Find where the given text appears and provide that cell's center as (X, Y) coordinate. 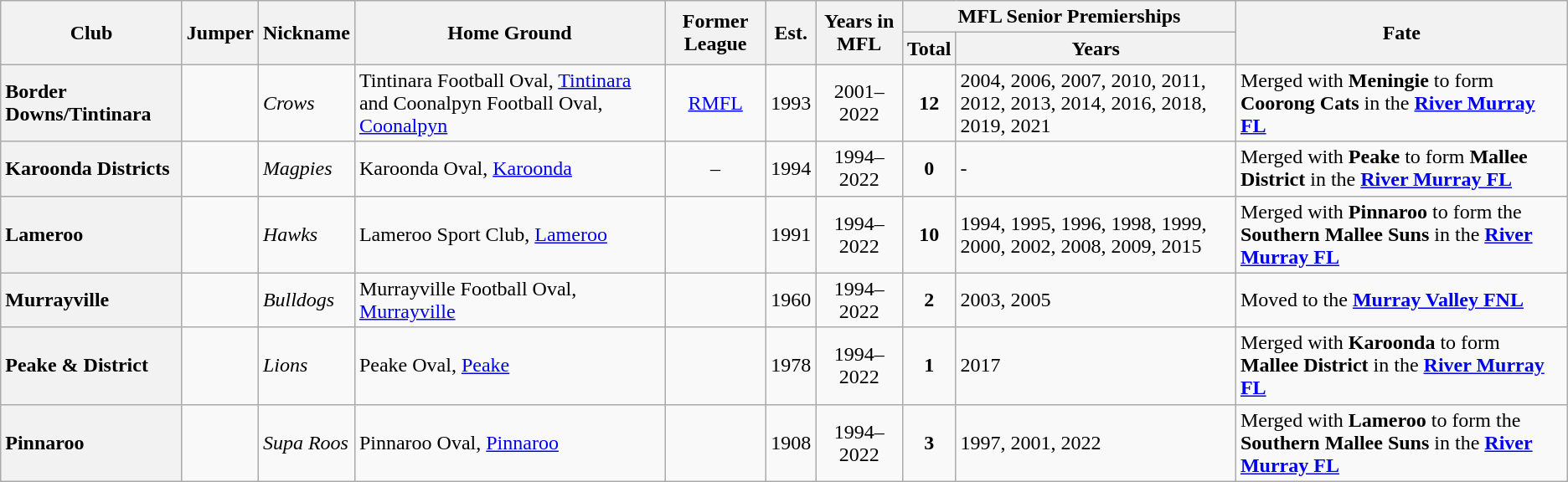
RMFL (715, 103)
Lameroo (92, 234)
1960 (791, 300)
10 (930, 234)
Murrayville (92, 300)
Merged with Meningie to form Coorong Cats in the River Murray FL (1401, 103)
1994 (791, 169)
Peake Oval, Peake (509, 366)
Total (930, 49)
Merged with Lameroo to form the Southern Mallee Suns in the River Murray FL (1401, 443)
1908 (791, 443)
1993 (791, 103)
Bulldogs (307, 300)
Magpies (307, 169)
Pinnaroo Oval, Pinnaroo (509, 443)
- (1096, 169)
Home Ground (509, 33)
Merged with Pinnaroo to form the Southern Mallee Suns in the River Murray FL (1401, 234)
2003, 2005 (1096, 300)
Lions (307, 366)
2 (930, 300)
1 (930, 366)
Karoonda Districts (92, 169)
Peake & District (92, 366)
2001–2022 (859, 103)
0 (930, 169)
3 (930, 443)
MFL Senior Premierships (1070, 17)
Jumper (219, 33)
– (715, 169)
Murrayville Football Oval, Murrayville (509, 300)
Nickname (307, 33)
Lameroo Sport Club, Lameroo (509, 234)
Karoonda Oval, Karoonda (509, 169)
Merged with Peake to form Mallee District in the River Murray FL (1401, 169)
Pinnaroo (92, 443)
Tintinara Football Oval, Tintinara and Coonalpyn Football Oval, Coonalpyn (509, 103)
1991 (791, 234)
Supa Roos (307, 443)
Former League (715, 33)
Border Downs/Tintinara (92, 103)
Years in MFL (859, 33)
Years (1096, 49)
Merged with Karoonda to form Mallee District in the River Murray FL (1401, 366)
Club (92, 33)
2017 (1096, 366)
Hawks (307, 234)
2004, 2006, 2007, 2010, 2011, 2012, 2013, 2014, 2016, 2018, 2019, 2021 (1096, 103)
Crows (307, 103)
Fate (1401, 33)
1997, 2001, 2022 (1096, 443)
Est. (791, 33)
12 (930, 103)
1994, 1995, 1996, 1998, 1999, 2000, 2002, 2008, 2009, 2015 (1096, 234)
Moved to the Murray Valley FNL (1401, 300)
1978 (791, 366)
